Capture the cell that displays the provided text and extract its (X, Y) central coordinate. 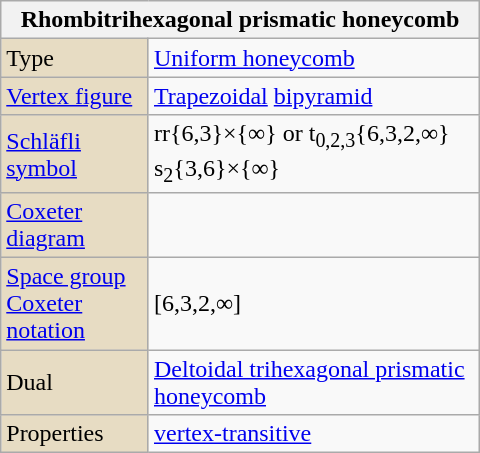
Uniform honeycomb (314, 58)
Dual (75, 382)
Space groupCoxeter notation (75, 304)
Deltoidal trihexagonal prismatic honeycomb (314, 382)
[6,3,2,∞] (314, 304)
Coxeter diagram (75, 226)
Properties (75, 434)
Trapezoidal bipyramid (314, 96)
rr{6,3}×{∞} or t0,2,3{6,3,2,∞}s2{3,6}×{∞} (314, 154)
Rhombitrihexagonal prismatic honeycomb (240, 20)
Schläfli symbol (75, 154)
Vertex figure (75, 96)
vertex-transitive (314, 434)
Type (75, 58)
